Find where the given text appears and provide that cell's center as (x, y) coordinate. 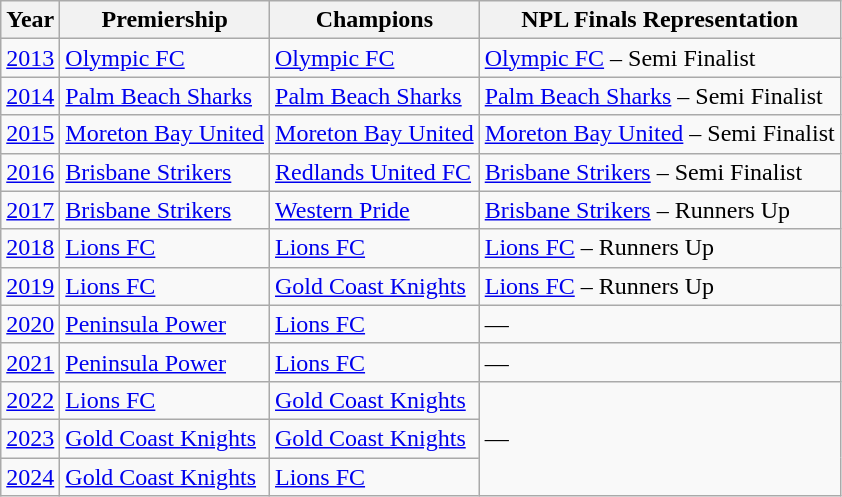
2017 (30, 210)
Moreton Bay United – Semi Finalist (660, 134)
2022 (30, 400)
Brisbane Strikers – Runners Up (660, 210)
Year (30, 20)
Redlands United FC (375, 172)
2019 (30, 286)
2014 (30, 96)
2015 (30, 134)
2023 (30, 438)
Palm Beach Sharks – Semi Finalist (660, 96)
2016 (30, 172)
2024 (30, 477)
2013 (30, 58)
Brisbane Strikers – Semi Finalist (660, 172)
Western Pride (375, 210)
Olympic FC – Semi Finalist (660, 58)
2020 (30, 324)
2021 (30, 362)
NPL Finals Representation (660, 20)
2018 (30, 248)
Champions (375, 20)
Premiership (165, 20)
